For the text-containing cell, return its midpoint in (x, y) coordinate format. 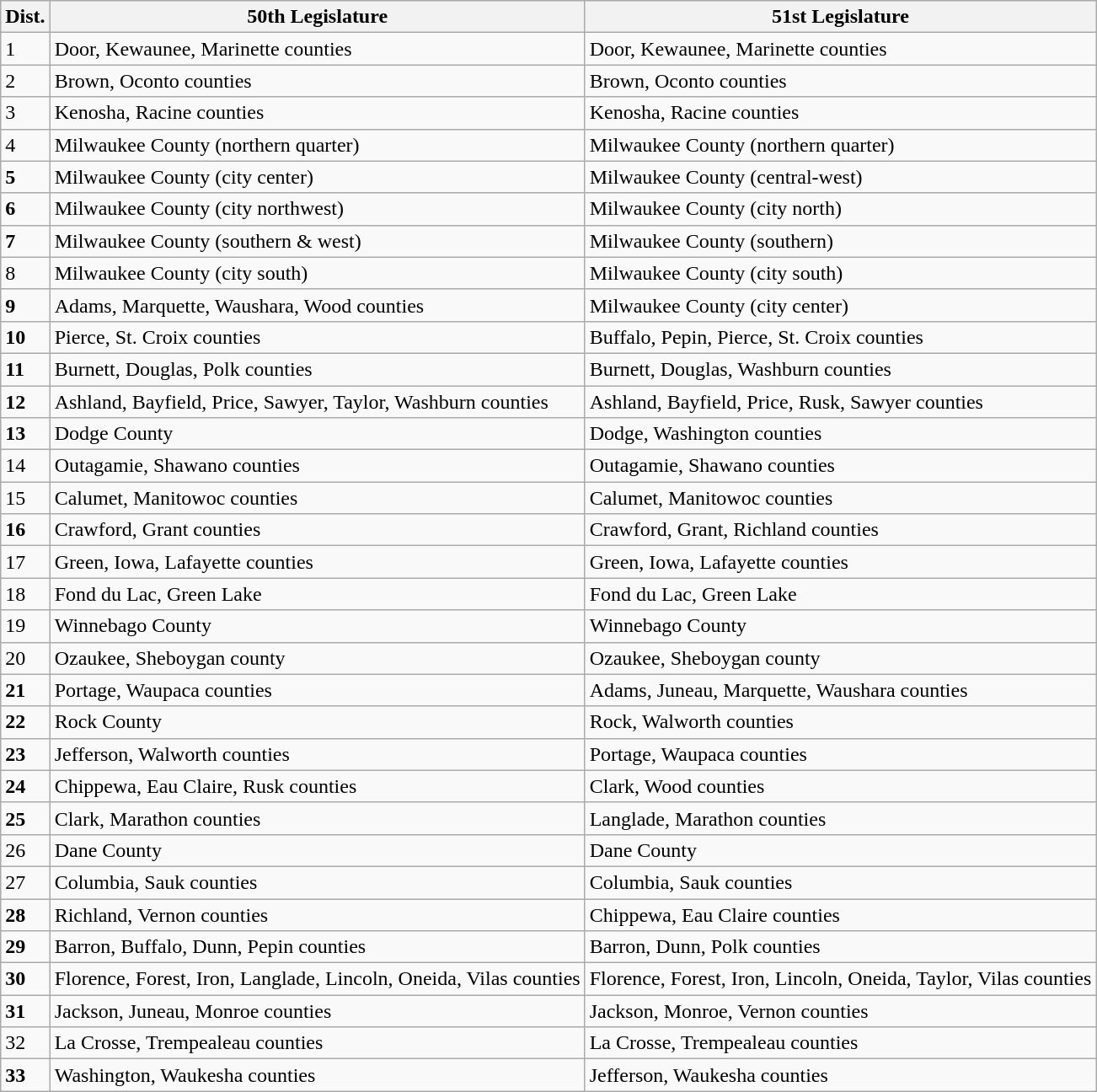
2 (25, 81)
4 (25, 145)
Jackson, Juneau, Monroe counties (317, 1011)
18 (25, 594)
17 (25, 562)
Adams, Juneau, Marquette, Waushara counties (841, 690)
22 (25, 722)
Crawford, Grant counties (317, 530)
Buffalo, Pepin, Pierce, St. Croix counties (841, 337)
Burnett, Douglas, Polk counties (317, 369)
32 (25, 1043)
25 (25, 818)
Dist. (25, 17)
50th Legislature (317, 17)
Burnett, Douglas, Washburn counties (841, 369)
20 (25, 658)
28 (25, 914)
1 (25, 49)
Milwaukee County (southern & west) (317, 241)
12 (25, 402)
Adams, Marquette, Waushara, Wood counties (317, 305)
24 (25, 786)
Milwaukee County (city north) (841, 209)
Milwaukee County (city northwest) (317, 209)
31 (25, 1011)
Clark, Marathon counties (317, 818)
Barron, Buffalo, Dunn, Pepin counties (317, 947)
Milwaukee County (central-west) (841, 177)
Crawford, Grant, Richland counties (841, 530)
Dodge County (317, 434)
30 (25, 979)
Ashland, Bayfield, Price, Sawyer, Taylor, Washburn counties (317, 402)
Pierce, St. Croix counties (317, 337)
Chippewa, Eau Claire counties (841, 914)
Jackson, Monroe, Vernon counties (841, 1011)
Clark, Wood counties (841, 786)
21 (25, 690)
26 (25, 850)
51st Legislature (841, 17)
3 (25, 113)
Barron, Dunn, Polk counties (841, 947)
6 (25, 209)
9 (25, 305)
19 (25, 626)
8 (25, 273)
Florence, Forest, Iron, Langlade, Lincoln, Oneida, Vilas counties (317, 979)
33 (25, 1075)
Langlade, Marathon counties (841, 818)
Milwaukee County (southern) (841, 241)
Jefferson, Walworth counties (317, 754)
13 (25, 434)
11 (25, 369)
7 (25, 241)
29 (25, 947)
Rock, Walworth counties (841, 722)
10 (25, 337)
Washington, Waukesha counties (317, 1075)
Ashland, Bayfield, Price, Rusk, Sawyer counties (841, 402)
16 (25, 530)
5 (25, 177)
Rock County (317, 722)
Richland, Vernon counties (317, 914)
Dodge, Washington counties (841, 434)
15 (25, 498)
Chippewa, Eau Claire, Rusk counties (317, 786)
23 (25, 754)
14 (25, 466)
Florence, Forest, Iron, Lincoln, Oneida, Taylor, Vilas counties (841, 979)
Jefferson, Waukesha counties (841, 1075)
27 (25, 882)
